Scan for the cell matching the given text and deliver its [X, Y] coordinate at center. 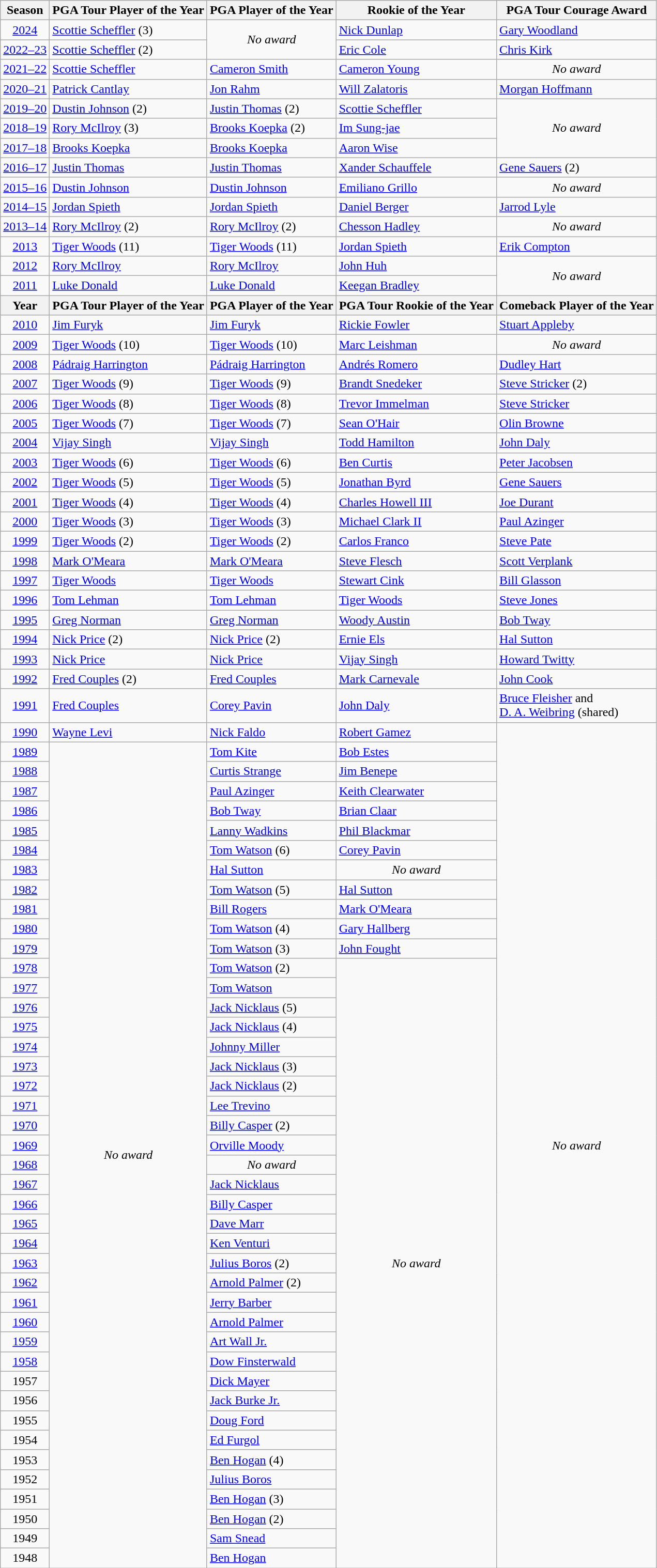
Scottie Scheffler (2) [128, 50]
Billy Casper (2) [271, 1125]
Cameron Young [416, 69]
Xander Schauffele [416, 167]
1987 [25, 791]
1979 [25, 949]
1961 [25, 1302]
Emiliano Grillo [416, 187]
Patrick Cantlay [128, 89]
Ken Venturi [271, 1244]
Dudley Hart [577, 364]
Ben Hogan (2) [271, 1518]
Sam Snead [271, 1539]
Ben Hogan (4) [271, 1460]
2004 [25, 443]
1968 [25, 1165]
Billy Casper [271, 1204]
2012 [25, 266]
PGA Tour Rookie of the Year [416, 305]
John Huh [416, 266]
Im Sung-jae [416, 128]
Nick Dunlap [416, 30]
1984 [25, 850]
Jack Nicklaus (2) [271, 1086]
Jarrod Lyle [577, 207]
1965 [25, 1224]
1990 [25, 732]
1963 [25, 1263]
Jon Rahm [271, 89]
2014–15 [25, 207]
1977 [25, 988]
Rory McIlroy (3) [128, 128]
Stuart Appleby [577, 325]
2021–22 [25, 69]
1985 [25, 830]
Scott Verplank [577, 561]
Daniel Berger [416, 207]
1955 [25, 1420]
Woody Austin [416, 620]
2000 [25, 521]
Doug Ford [271, 1420]
1966 [25, 1204]
Trevor Immelman [416, 403]
1959 [25, 1342]
1989 [25, 752]
Ed Furgol [271, 1440]
Charles Howell III [416, 502]
Mark Carnevale [416, 679]
Will Zalatoris [416, 89]
Howard Twitty [577, 659]
1978 [25, 968]
1975 [25, 1027]
Jerry Barber [271, 1302]
Gary Woodland [577, 30]
Comeback Player of the Year [577, 305]
1971 [25, 1106]
Dick Mayer [271, 1381]
2013 [25, 246]
Eric Cole [416, 50]
Rookie of the Year [416, 10]
Lanny Wadkins [271, 830]
Brian Claar [416, 811]
1956 [25, 1401]
1992 [25, 679]
Bill Rogers [271, 909]
Season [25, 10]
1970 [25, 1125]
Marc Leishman [416, 345]
Chesson Hadley [416, 226]
Jack Nicklaus (4) [271, 1027]
Tom Watson (6) [271, 850]
Rickie Fowler [416, 325]
Arnold Palmer [271, 1322]
Ernie Els [416, 640]
PGA Tour Courage Award [577, 10]
Tom Watson (4) [271, 929]
Gary Hallberg [416, 929]
Dow Finsterwald [271, 1361]
1996 [25, 600]
Cameron Smith [271, 69]
1951 [25, 1499]
Steve Pate [577, 541]
Erik Compton [577, 246]
Jack Nicklaus (3) [271, 1066]
1967 [25, 1184]
Ben Curtis [416, 462]
2011 [25, 286]
1969 [25, 1145]
Phil Blackmar [416, 830]
Michael Clark II [416, 521]
2013–14 [25, 226]
Tom Watson (2) [271, 968]
2007 [25, 384]
John Cook [577, 679]
Curtis Strange [271, 771]
1994 [25, 640]
1983 [25, 870]
Jack Burke Jr. [271, 1401]
Jack Nicklaus (5) [271, 1007]
Steve Flesch [416, 561]
Todd Hamilton [416, 443]
Gene Sauers (2) [577, 167]
Gene Sauers [577, 482]
Arnold Palmer (2) [271, 1283]
Olin Browne [577, 423]
Keegan Bradley [416, 286]
Steve Stricker (2) [577, 384]
Chris Kirk [577, 50]
1958 [25, 1361]
Johnny Miller [271, 1047]
1960 [25, 1322]
Aaron Wise [416, 148]
Ben Hogan (3) [271, 1499]
Lee Trevino [271, 1106]
1988 [25, 771]
1980 [25, 929]
1974 [25, 1047]
Bruce Fleisher and D. A. Weibring (shared) [577, 706]
Tom Watson (3) [271, 949]
1964 [25, 1244]
1948 [25, 1558]
1962 [25, 1283]
Joe Durant [577, 502]
2017–18 [25, 148]
1972 [25, 1086]
Scottie Scheffler (3) [128, 30]
1998 [25, 561]
2015–16 [25, 187]
Keith Clearwater [416, 791]
2002 [25, 482]
1993 [25, 659]
Brandt Snedeker [416, 384]
2016–17 [25, 167]
Tom Kite [271, 752]
1950 [25, 1518]
1954 [25, 1440]
2022–23 [25, 50]
1953 [25, 1460]
Peter Jacobsen [577, 462]
1999 [25, 541]
Jonathan Byrd [416, 482]
Ben Hogan [271, 1558]
2006 [25, 403]
1957 [25, 1381]
2019–20 [25, 108]
2008 [25, 364]
2024 [25, 30]
Tom Watson (5) [271, 889]
Justin Thomas (2) [271, 108]
2001 [25, 502]
1981 [25, 909]
1952 [25, 1479]
Brooks Koepka (2) [271, 128]
2020–21 [25, 89]
2010 [25, 325]
2018–19 [25, 128]
Fred Couples (2) [128, 679]
Stewart Cink [416, 581]
Year [25, 305]
Steve Stricker [577, 403]
Tom Watson [271, 988]
1976 [25, 1007]
Art Wall Jr. [271, 1342]
1995 [25, 620]
1997 [25, 581]
Robert Gamez [416, 732]
Bill Glasson [577, 581]
Morgan Hoffmann [577, 89]
Sean O'Hair [416, 423]
Dave Marr [271, 1224]
1949 [25, 1539]
Carlos Franco [416, 541]
2009 [25, 345]
2005 [25, 423]
Andrés Romero [416, 364]
Julius Boros [271, 1479]
Orville Moody [271, 1145]
John Fought [416, 949]
Nick Faldo [271, 732]
1986 [25, 811]
Bob Estes [416, 752]
1991 [25, 706]
1973 [25, 1066]
Jim Benepe [416, 771]
2003 [25, 462]
1982 [25, 889]
Dustin Johnson (2) [128, 108]
Jack Nicklaus [271, 1184]
Steve Jones [577, 600]
Julius Boros (2) [271, 1263]
Wayne Levi [128, 732]
